Pinpoint the cell where the given text exists, returning its (x, y) midpoint coordinate. 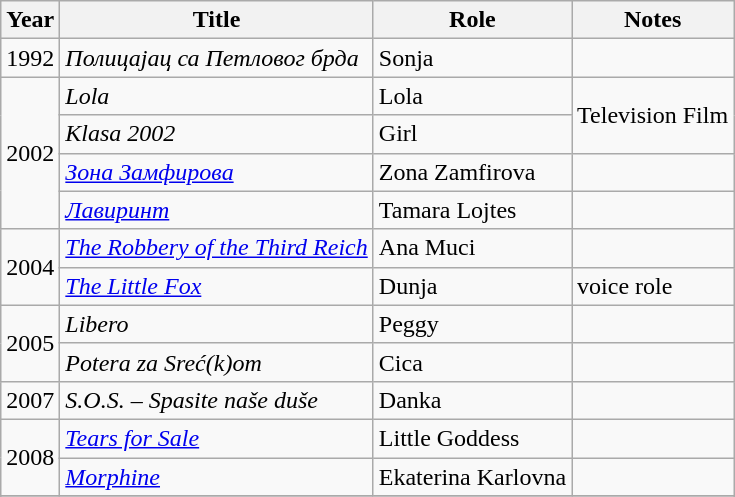
Television Film (653, 115)
Tears for Sale (216, 438)
Sonja (472, 58)
Tamara Lojtes (472, 210)
Morphine (216, 477)
Notes (653, 20)
Зона Замфирова (216, 172)
S.O.S. – Spasite naše duše (216, 400)
Little Goddess (472, 438)
Zona Zamfirova (472, 172)
Dunja (472, 286)
2007 (30, 400)
The Robbery of the Third Reich (216, 248)
Ekaterina Karlovna (472, 477)
Girl (472, 134)
The Little Fox (216, 286)
Libero (216, 324)
2002 (30, 153)
Role (472, 20)
Klasa 2002 (216, 134)
2004 (30, 267)
Ana Muci (472, 248)
Peggy (472, 324)
2005 (30, 343)
1992 (30, 58)
Cica (472, 362)
Title (216, 20)
Полицајац са Петловог брда (216, 58)
Potera za Sreć(k)om (216, 362)
Danka (472, 400)
Year (30, 20)
voice role (653, 286)
2008 (30, 457)
Лавиринт (216, 210)
